From the cell containing the given text, extract its center point as [X, Y] coordinate. 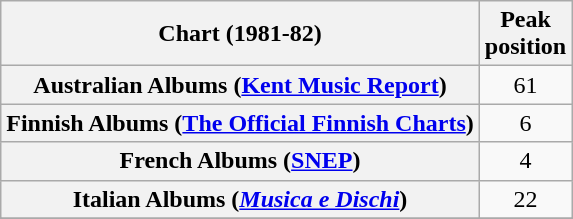
61 [525, 85]
French Albums (SNEP) [240, 161]
6 [525, 123]
22 [525, 199]
Italian Albums (Musica e Dischi) [240, 199]
Australian Albums (Kent Music Report) [240, 85]
Peakposition [525, 34]
Chart (1981-82) [240, 34]
Finnish Albums (The Official Finnish Charts) [240, 123]
4 [525, 161]
